Capture the cell that displays the provided text and extract its (x, y) central coordinate. 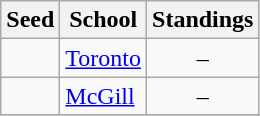
Standings (203, 20)
Seed (30, 20)
McGill (104, 96)
School (104, 20)
Toronto (104, 58)
